Provide the (x, y) coordinate of the cell's center where the given text is located.  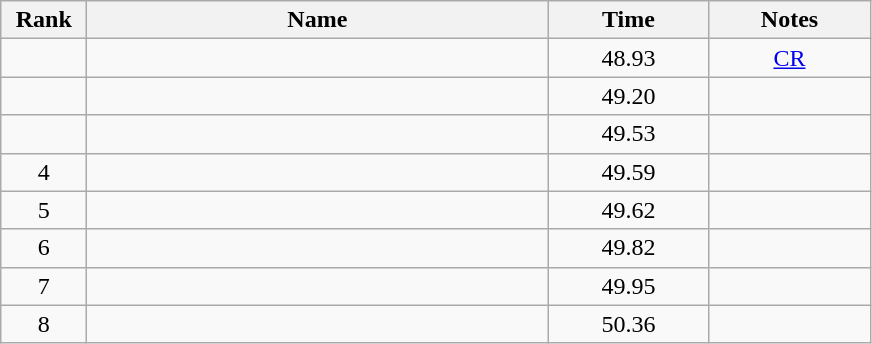
49.53 (628, 134)
Notes (790, 20)
50.36 (628, 324)
CR (790, 58)
Rank (44, 20)
Time (628, 20)
7 (44, 286)
49.82 (628, 248)
6 (44, 248)
49.59 (628, 172)
49.62 (628, 210)
49.20 (628, 96)
5 (44, 210)
8 (44, 324)
4 (44, 172)
49.95 (628, 286)
Name (318, 20)
48.93 (628, 58)
